Determine the [x, y] coordinate at the center of the cell enclosing the given text.  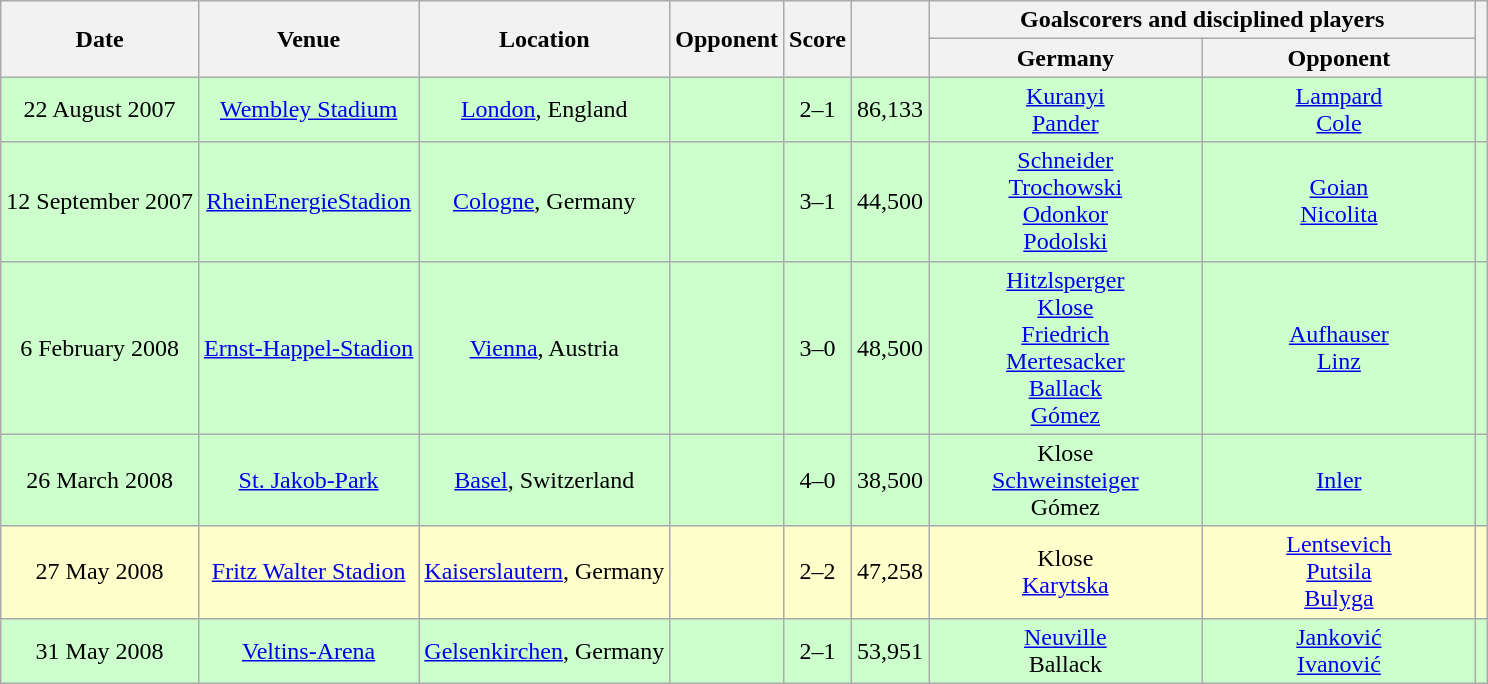
London, England [544, 110]
48,500 [890, 348]
Neuville Ballack [1066, 650]
St. Jakob-Park [308, 480]
Wembley Stadium [308, 110]
26 March 2008 [100, 480]
Hitzlsperger Klose Friedrich Mertesacker Ballack Gómez [1066, 348]
Basel, Switzerland [544, 480]
Germany [1066, 58]
6 February 2008 [100, 348]
Lampard Cole [1339, 110]
47,258 [890, 572]
Goalscorers and disciplined players [1202, 20]
44,500 [890, 202]
Schneider Trochowski Odonkor Podolski [1066, 202]
12 September 2007 [100, 202]
Venue [308, 39]
3–0 [818, 348]
Klose Karytska [1066, 572]
Lentsevich Putsila Bulyga [1339, 572]
86,133 [890, 110]
Janković Ivanović [1339, 650]
Veltins-Arena [308, 650]
3–1 [818, 202]
RheinEnergieStadion [308, 202]
Fritz Walter Stadion [308, 572]
Klose Schweinsteiger Gómez [1066, 480]
27 May 2008 [100, 572]
38,500 [890, 480]
Goian Nicolita [1339, 202]
Location [544, 39]
Date [100, 39]
Kaiserslautern, Germany [544, 572]
Inler [1339, 480]
53,951 [890, 650]
Ernst-Happel-Stadion [308, 348]
Kuranyi Pander [1066, 110]
2–2 [818, 572]
Aufhauser Linz [1339, 348]
31 May 2008 [100, 650]
22 August 2007 [100, 110]
Vienna, Austria [544, 348]
4–0 [818, 480]
Cologne, Germany [544, 202]
Score [818, 39]
Gelsenkirchen, Germany [544, 650]
